Determine the [x, y] coordinate at the center of the cell enclosing the given text.  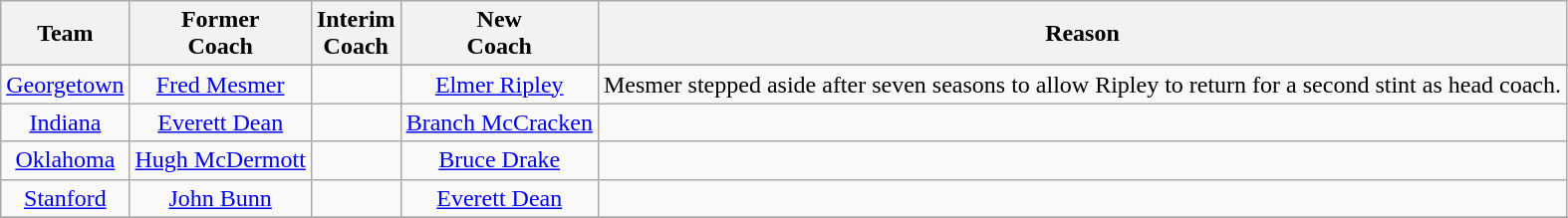
Mesmer stepped aside after seven seasons to allow Ripley to return for a second stint as head coach. [1082, 85]
Reason [1082, 34]
Fred Mesmer [220, 85]
Indiana [66, 122]
FormerCoach [220, 34]
Bruce Drake [499, 160]
Stanford [66, 198]
Branch McCracken [499, 122]
Hugh McDermott [220, 160]
Team [66, 34]
John Bunn [220, 198]
Georgetown [66, 85]
InterimCoach [356, 34]
Oklahoma [66, 160]
Elmer Ripley [499, 85]
NewCoach [499, 34]
